Extract the [x, y] coordinate from the center of the cell holding the provided text.  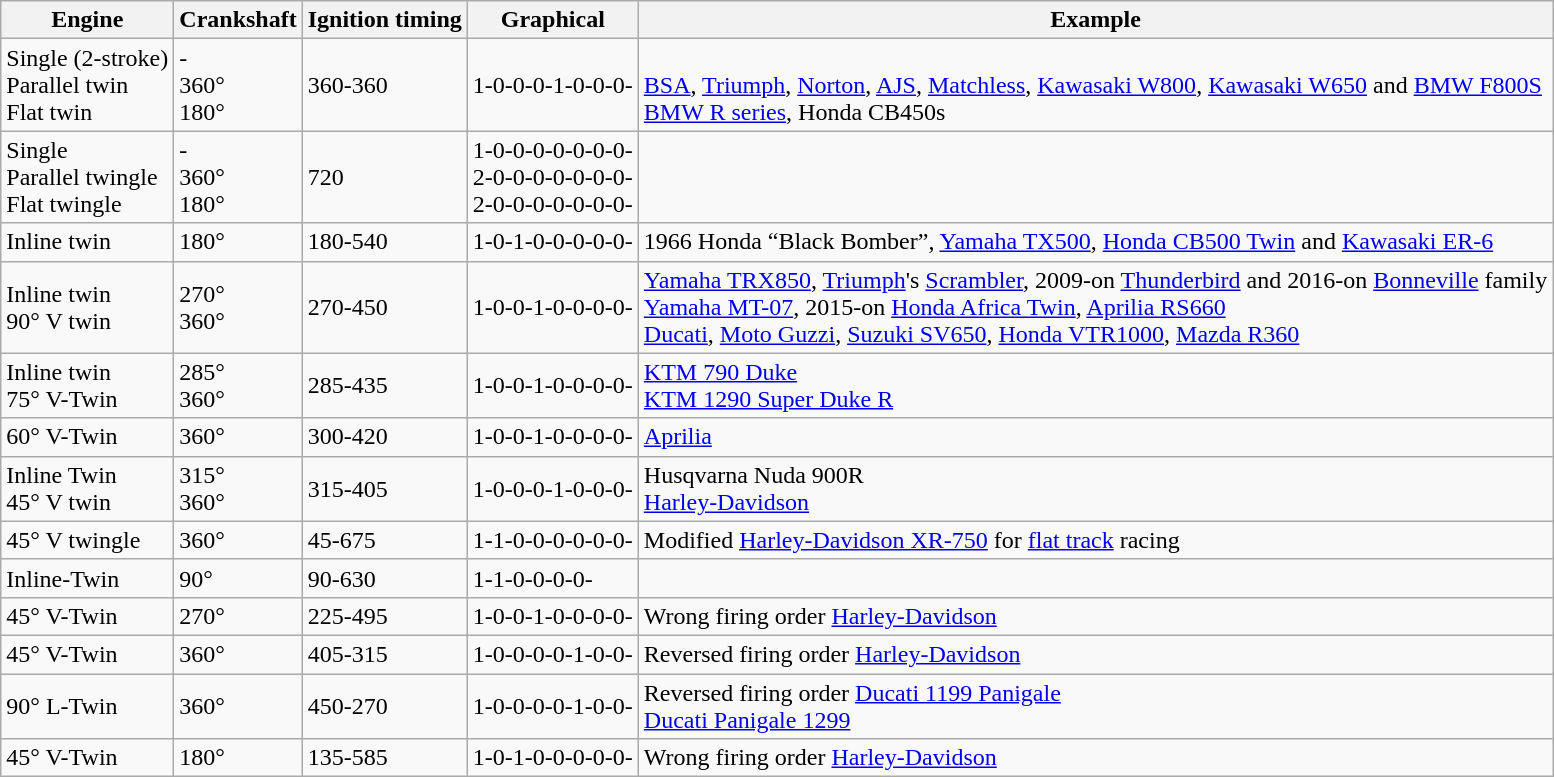
45-675 [384, 540]
Reversed firing order Harley-Davidson [1095, 654]
Inline Twin 45° V twin [88, 488]
KTM 790 DukeKTM 1290 Super Duke R [1095, 386]
Modified Harley-Davidson XR-750 for flat track racing [1095, 540]
Reversed firing order Ducati 1199 Panigale Ducati Panigale 1299 [1095, 706]
BSA, Triumph, Norton, AJS, Matchless, Kawasaki W800, Kawasaki W650 and BMW F800SBMW R series, Honda CB450s [1095, 85]
Graphical [552, 20]
285-435 [384, 386]
1-0-0-0-0-0-0-0-2-0-0-0-0-0-0-0-2-0-0-0-0-0-0-0- [552, 177]
Crankshaft [238, 20]
405-315 [384, 654]
1966 Honda “Black Bomber”, Yamaha TX500, Honda CB500 Twin and Kawasaki ER-6 [1095, 242]
Single (2-stroke)Parallel twinFlat twin [88, 85]
Example [1095, 20]
Husqvarna Nuda 900R Harley-Davidson [1095, 488]
315-405 [384, 488]
270-450 [384, 307]
315° 360° [238, 488]
1-1-0-0-0-0-0-0- [552, 540]
Inline twin90° V twin [88, 307]
Engine [88, 20]
270° [238, 616]
60° V-Twin [88, 437]
270°360° [238, 307]
Aprilia [1095, 437]
Ignition timing [384, 20]
90-630 [384, 578]
Inline twin [88, 242]
360-360 [384, 85]
285°360° [238, 386]
SingleParallel twingleFlat twingle [88, 177]
450-270 [384, 706]
90° L-Twin [88, 706]
720 [384, 177]
135-585 [384, 758]
45° V twingle [88, 540]
1-1-0-0-0-0- [552, 578]
180-540 [384, 242]
Inline twin75° V-Twin [88, 386]
300-420 [384, 437]
90° [238, 578]
225-495 [384, 616]
Inline-Twin [88, 578]
